Output the [X, Y] coordinate of the center of the cell containing the given text.  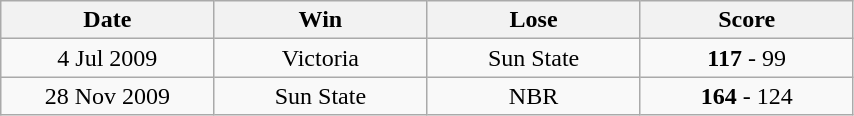
4 Jul 2009 [108, 58]
Win [320, 20]
Date [108, 20]
Lose [534, 20]
117 - 99 [746, 58]
Victoria [320, 58]
28 Nov 2009 [108, 96]
164 - 124 [746, 96]
Score [746, 20]
NBR [534, 96]
